Locate the cell with the specified text and output its [x, y] center coordinate. 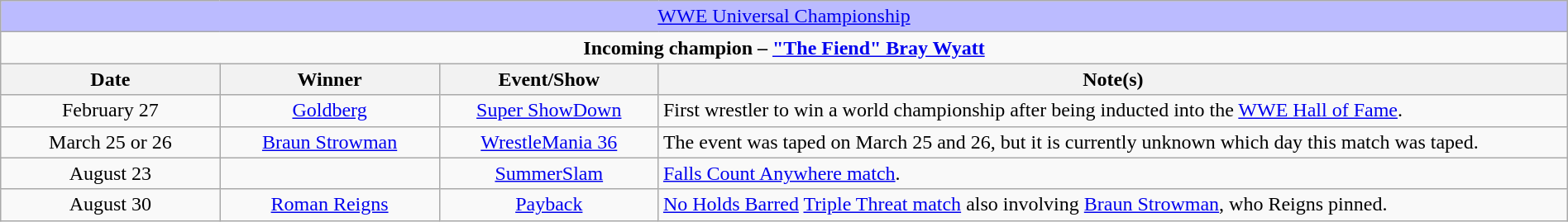
Note(s) [1113, 79]
Winner [329, 79]
SummerSlam [549, 173]
Incoming champion – "The Fiend" Bray Wyatt [784, 48]
WrestleMania 36 [549, 142]
Braun Strowman [329, 142]
No Holds Barred Triple Threat match also involving Braun Strowman, who Reigns pinned. [1113, 205]
August 23 [111, 173]
March 25 or 26 [111, 142]
Date [111, 79]
Super ShowDown [549, 111]
First wrestler to win a world championship after being inducted into the WWE Hall of Fame. [1113, 111]
Goldberg [329, 111]
WWE Universal Championship [784, 17]
The event was taped on March 25 and 26, but it is currently unknown which day this match was taped. [1113, 142]
Roman Reigns [329, 205]
Payback [549, 205]
February 27 [111, 111]
Event/Show [549, 79]
Falls Count Anywhere match. [1113, 173]
August 30 [111, 205]
